Search for the cell housing the specified text and yield its [x, y] center coordinate. 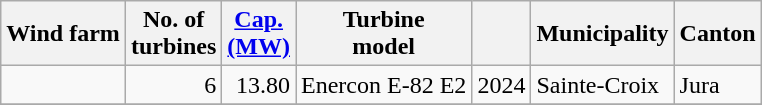
6 [173, 85]
Enercon E-82 E2 [384, 85]
No. ofturbines [173, 34]
Wind farm [64, 34]
Jura [718, 85]
Turbinemodel [384, 34]
13.80 [259, 85]
Cap.(MW) [259, 34]
Municipality [602, 34]
Sainte-Croix [602, 85]
2024 [502, 85]
Canton [718, 34]
